Return the [X, Y] coordinate for the center point of the cell that contains the specified text.  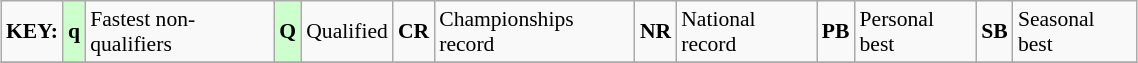
PB [836, 32]
Qualified [347, 32]
CR [414, 32]
SB [994, 32]
Championships record [534, 32]
q [74, 32]
NR [656, 32]
National record [746, 32]
Fastest non-qualifiers [180, 32]
Seasonal best [1075, 32]
Q [288, 32]
Personal best [916, 32]
KEY: [32, 32]
